Locate the cell with the specified text and output its [X, Y] center coordinate. 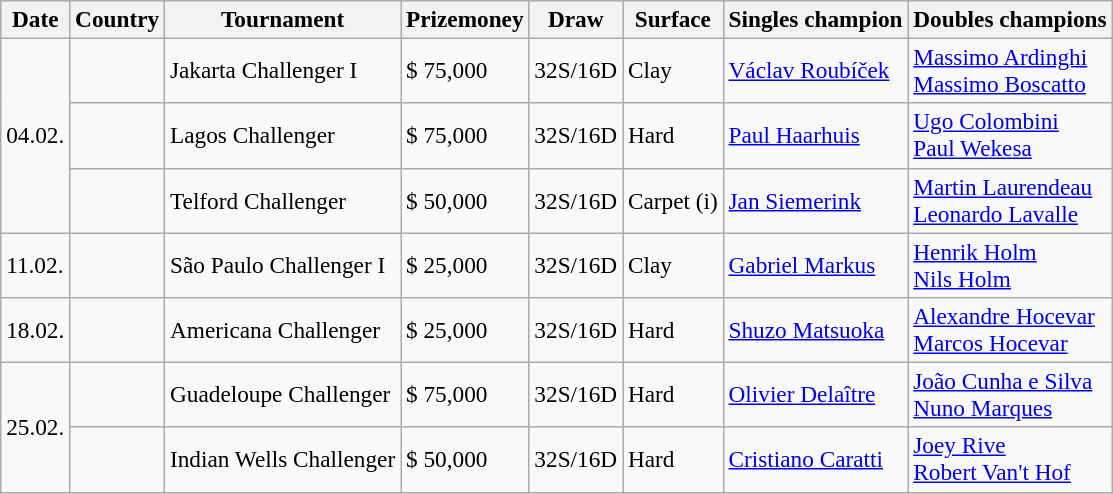
Václav Roubíček [816, 70]
Jakarta Challenger I [283, 70]
Shuzo Matsuoka [816, 330]
Henrik Holm Nils Holm [1010, 264]
João Cunha e Silva Nuno Marques [1010, 394]
Lagos Challenger [283, 136]
Telford Challenger [283, 200]
04.02. [36, 135]
Jan Siemerink [816, 200]
Tournament [283, 19]
11.02. [36, 264]
Gabriel Markus [816, 264]
Cristiano Caratti [816, 460]
Joey Rive Robert Van't Hof [1010, 460]
Massimo Ardinghi Massimo Boscatto [1010, 70]
Doubles champions [1010, 19]
Guadeloupe Challenger [283, 394]
Americana Challenger [283, 330]
Indian Wells Challenger [283, 460]
Ugo Colombini Paul Wekesa [1010, 136]
Country [118, 19]
São Paulo Challenger I [283, 264]
Paul Haarhuis [816, 136]
Olivier Delaître [816, 394]
Prizemoney [465, 19]
Surface [674, 19]
Carpet (i) [674, 200]
Draw [576, 19]
Alexandre Hocevar Marcos Hocevar [1010, 330]
18.02. [36, 330]
25.02. [36, 427]
Martin Laurendeau Leonardo Lavalle [1010, 200]
Singles champion [816, 19]
Date [36, 19]
